Pinpoint the cell where the given text exists, returning its (X, Y) midpoint coordinate. 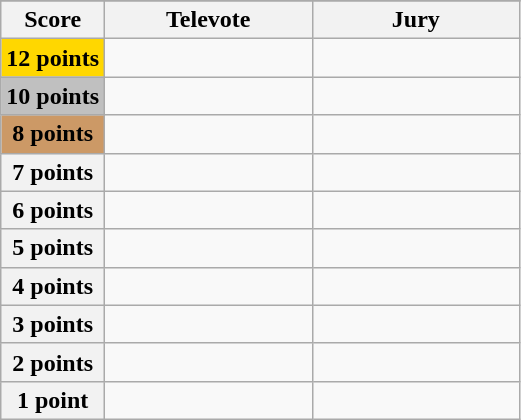
10 points (53, 96)
4 points (53, 286)
1 point (53, 400)
3 points (53, 324)
5 points (53, 248)
Score (53, 20)
8 points (53, 134)
2 points (53, 362)
Jury (416, 20)
6 points (53, 210)
7 points (53, 172)
12 points (53, 58)
Televote (209, 20)
